Output the (X, Y) coordinate of the center of the cell containing the given text.  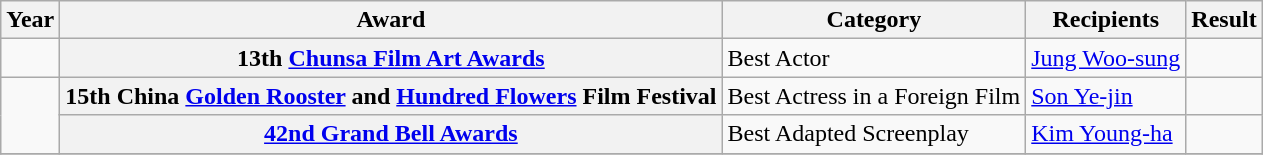
Son Ye-jin (1106, 96)
Year (30, 20)
Category (874, 20)
42nd Grand Bell Awards (391, 134)
Award (391, 20)
Kim Young-ha (1106, 134)
15th China Golden Rooster and Hundred Flowers Film Festival (391, 96)
Recipients (1106, 20)
Jung Woo-sung (1106, 58)
Best Adapted Screenplay (874, 134)
13th Chunsa Film Art Awards (391, 58)
Result (1224, 20)
Best Actress in a Foreign Film (874, 96)
Best Actor (874, 58)
